Provide the [x, y] coordinate of the cell's center where the given text is located.  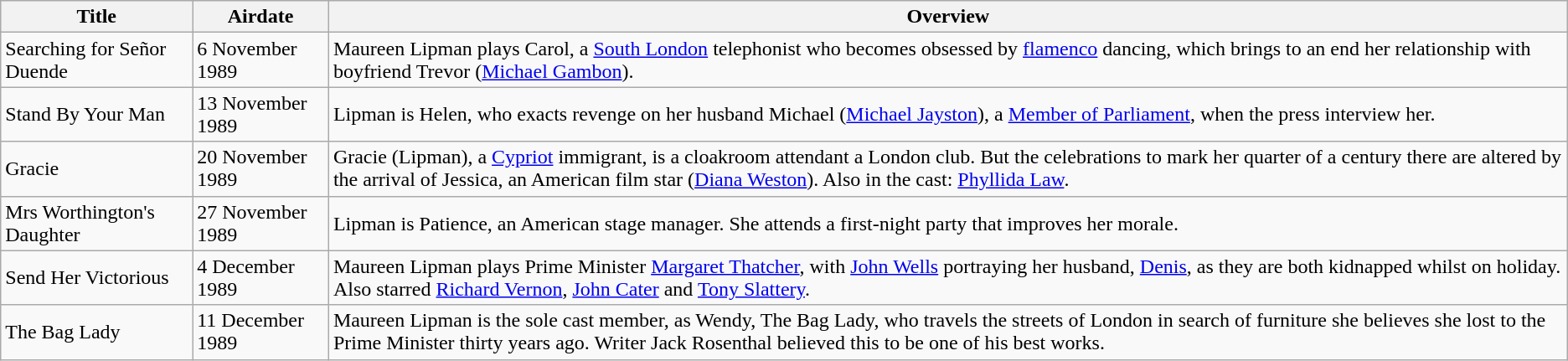
27 November 1989 [261, 223]
13 November 1989 [261, 114]
Overview [948, 17]
Searching for Señor Duende [97, 60]
Stand By Your Man [97, 114]
Title [97, 17]
Mrs Worthington's Daughter [97, 223]
4 December 1989 [261, 278]
Lipman is Patience, an American stage manager. She attends a first-night party that improves her morale. [948, 223]
6 November 1989 [261, 60]
20 November 1989 [261, 169]
Gracie [97, 169]
11 December 1989 [261, 332]
The Bag Lady [97, 332]
Lipman is Helen, who exacts revenge on her husband Michael (Michael Jayston), a Member of Parliament, when the press interview her. [948, 114]
Airdate [261, 17]
Send Her Victorious [97, 278]
